Determine the [x, y] coordinate at the center of the cell enclosing the given text.  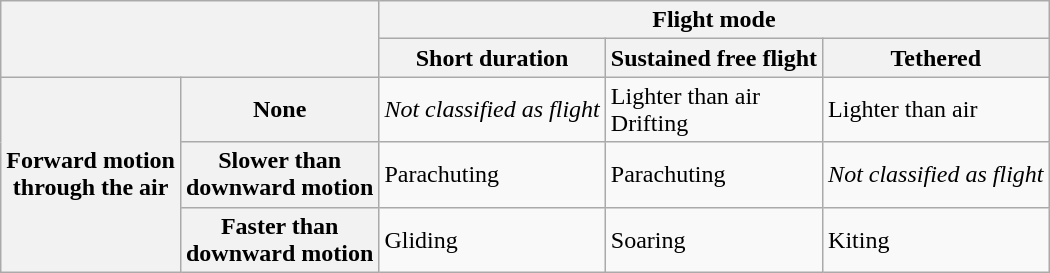
None [279, 110]
Gliding [492, 240]
Slower thandownward motion [279, 174]
Flight mode [714, 20]
Soaring [714, 240]
Short duration [492, 58]
Lighter than airDrifting [714, 110]
Kiting [936, 240]
Faster thandownward motion [279, 240]
Tethered [936, 58]
Forward motionthrough the air [91, 174]
Sustained free flight [714, 58]
Lighter than air [936, 110]
